Capture the cell that displays the provided text and extract its (X, Y) central coordinate. 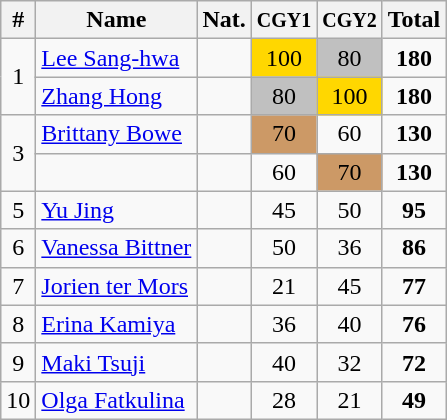
Maki Tsuji (116, 362)
Lee Sang-hwa (116, 58)
95 (414, 210)
1 (18, 77)
CGY1 (284, 20)
77 (414, 286)
Yu Jing (116, 210)
Vanessa Bittner (116, 248)
3 (18, 153)
10 (18, 400)
5 (18, 210)
8 (18, 324)
Total (414, 20)
# (18, 20)
Name (116, 20)
Olga Fatkulina (116, 400)
28 (284, 400)
32 (350, 362)
CGY2 (350, 20)
7 (18, 286)
Jorien ter Mors (116, 286)
9 (18, 362)
6 (18, 248)
Erina Kamiya (116, 324)
76 (414, 324)
49 (414, 400)
Brittany Bowe (116, 134)
86 (414, 248)
72 (414, 362)
Zhang Hong (116, 96)
Nat. (224, 20)
